For the text-containing cell, return its midpoint in (X, Y) coordinate format. 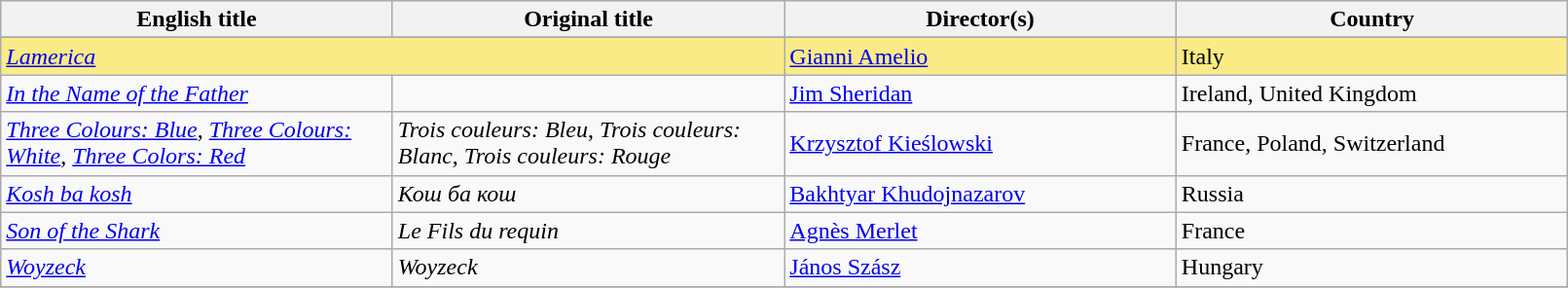
Ireland, United Kingdom (1372, 93)
Son of the Shark (197, 231)
Gianni Amelio (981, 56)
Кош ба кош (588, 194)
Krzysztof Kieślowski (981, 144)
Country (1372, 19)
In the Name of the Father (197, 93)
Russia (1372, 194)
Le Fils du requin (588, 231)
Lamerica (393, 56)
Hungary (1372, 268)
Trois couleurs: Bleu, Trois couleurs: Blanc, Trois couleurs: Rouge (588, 144)
France, Poland, Switzerland (1372, 144)
Jim Sheridan (981, 93)
English title (197, 19)
János Szász (981, 268)
France (1372, 231)
Original title (588, 19)
Bakhtyar Khudojnazarov (981, 194)
Agnès Merlet (981, 231)
Italy (1372, 56)
Three Colours: Blue, Three Colours: White, Three Colors: Red (197, 144)
Kosh ba kosh (197, 194)
Director(s) (981, 19)
